Scan for the cell matching the given text and deliver its [x, y] coordinate at center. 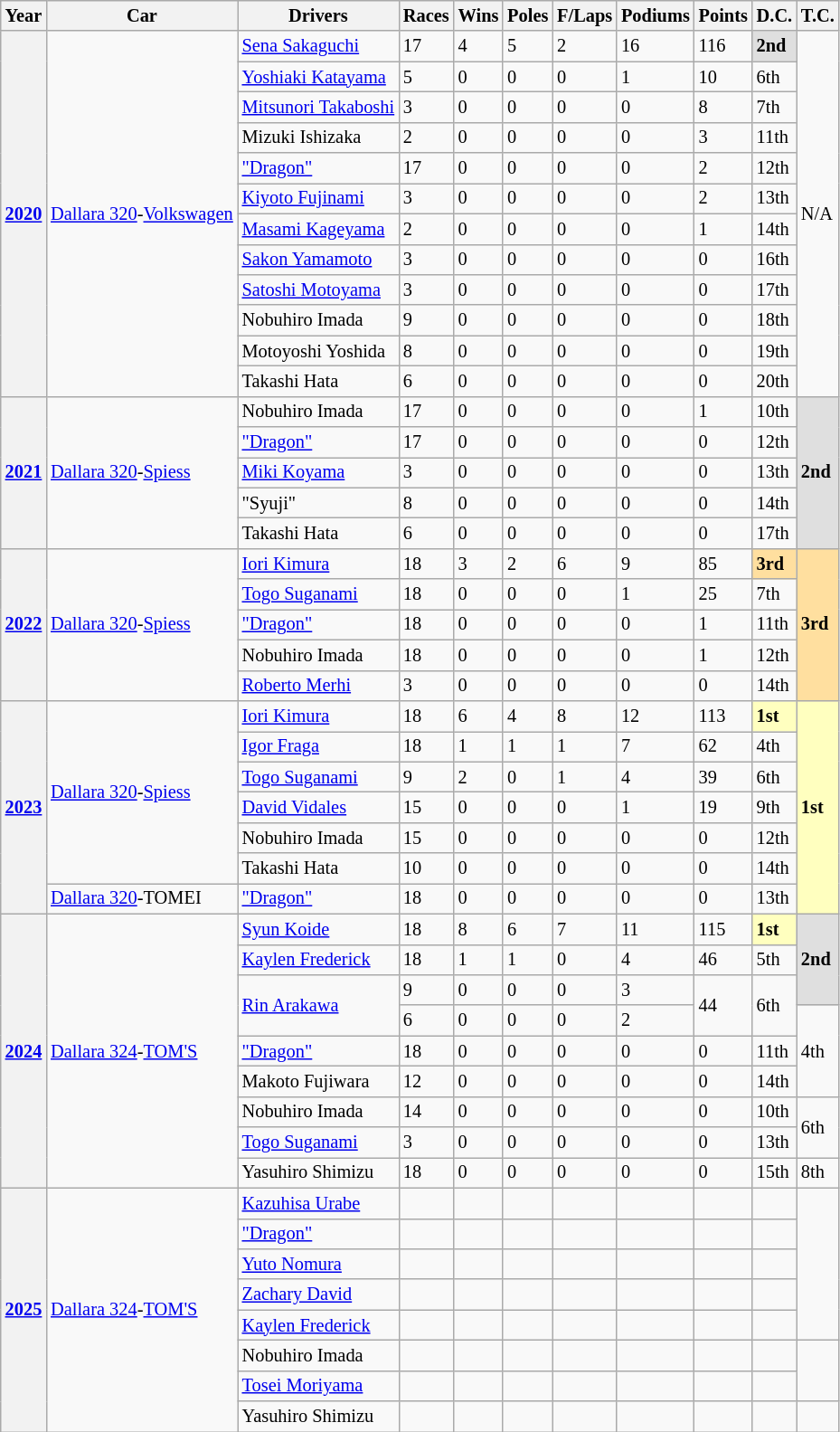
25 [723, 594]
62 [723, 746]
16 [656, 46]
Drivers [318, 15]
Masami Kageyama [318, 229]
Podiums [656, 15]
19 [723, 807]
Sena Sakaguchi [318, 46]
9th [774, 807]
Mitsunori Takaboshi [318, 107]
Igor Fraga [318, 746]
Sakon Yamamoto [318, 260]
Roberto Merhi [318, 686]
Makoto Fujiwara [318, 1081]
D.C. [774, 15]
Dallara 320-TOMEI [141, 898]
2020 [24, 213]
5th [774, 960]
Wins [479, 15]
David Vidales [318, 807]
Races [427, 15]
39 [723, 777]
Kazuhisa Urabe [318, 1203]
2024 [24, 1051]
2022 [24, 624]
15th [774, 1172]
Syun Koide [318, 929]
Miki Koyama [318, 472]
20th [774, 381]
Poles [528, 15]
46 [723, 960]
85 [723, 564]
Car [141, 15]
Zachary David [318, 1294]
Kiyoto Fujinami [318, 198]
Dallara 320-Volkswagen [141, 213]
N/A [817, 213]
2023 [24, 807]
Mizuki Ishizaka [318, 138]
T.C. [817, 15]
Yoshiaki Katayama [318, 77]
113 [723, 716]
44 [723, 1004]
"Syuji" [318, 503]
F/Laps [584, 15]
Motoyoshi Yoshida [318, 351]
2021 [24, 472]
18th [774, 320]
Satoshi Motoyama [318, 289]
115 [723, 929]
116 [723, 46]
Points [723, 15]
Tosei Moriyama [318, 1386]
14 [427, 1112]
11 [656, 929]
Yuto Nomura [318, 1264]
19th [774, 351]
8th [817, 1172]
16th [774, 260]
2025 [24, 1310]
Rin Arakawa [318, 1004]
Year [24, 15]
